Pinpoint the cell where the given text exists, returning its (x, y) midpoint coordinate. 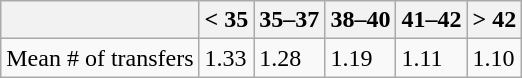
41–42 (432, 20)
1.28 (290, 58)
38–40 (360, 20)
1.19 (360, 58)
35–37 (290, 20)
< 35 (226, 20)
Mean # of transfers (100, 58)
1.10 (494, 58)
> 42 (494, 20)
1.11 (432, 58)
1.33 (226, 58)
